Identify which cell holds the provided text, then report its [X, Y] central coordinate. 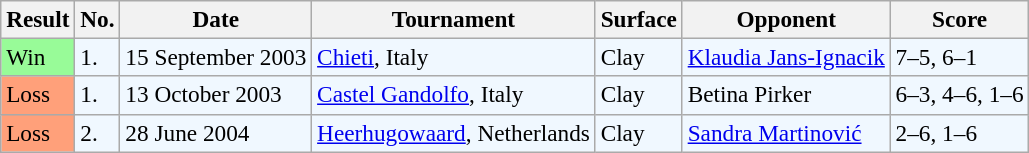
7–5, 6–1 [960, 57]
Win [38, 57]
Chieti, Italy [454, 57]
Klaudia Jans-Ignacik [786, 57]
2. [98, 133]
13 October 2003 [216, 95]
No. [98, 19]
Heerhugowaard, Netherlands [454, 133]
Score [960, 19]
Date [216, 19]
Surface [638, 19]
Opponent [786, 19]
28 June 2004 [216, 133]
Betina Pirker [786, 95]
6–3, 4–6, 1–6 [960, 95]
Result [38, 19]
Tournament [454, 19]
Sandra Martinović [786, 133]
2–6, 1–6 [960, 133]
Castel Gandolfo, Italy [454, 95]
15 September 2003 [216, 57]
